Capture the cell that displays the provided text and extract its (x, y) central coordinate. 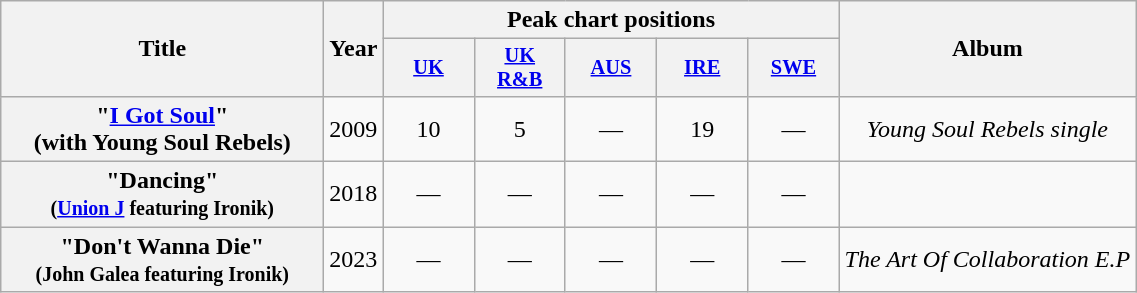
"Dancing"(Union J featuring Ironik) (162, 194)
"I Got Soul" (with Young Soul Rebels) (162, 128)
19 (702, 128)
2018 (354, 194)
Young Soul Rebels single (988, 128)
UK (428, 68)
SWE (794, 68)
2023 (354, 260)
IRE (702, 68)
2009 (354, 128)
"Don't Wanna Die"(John Galea featuring Ironik) (162, 260)
AUS (610, 68)
5 (520, 128)
The Art Of Collaboration E.P (988, 260)
Title (162, 49)
Year (354, 49)
Album (988, 49)
UKR&B (520, 68)
10 (428, 128)
Peak chart positions (611, 20)
